Return the (x, y) coordinate for the center point of the cell that contains the specified text.  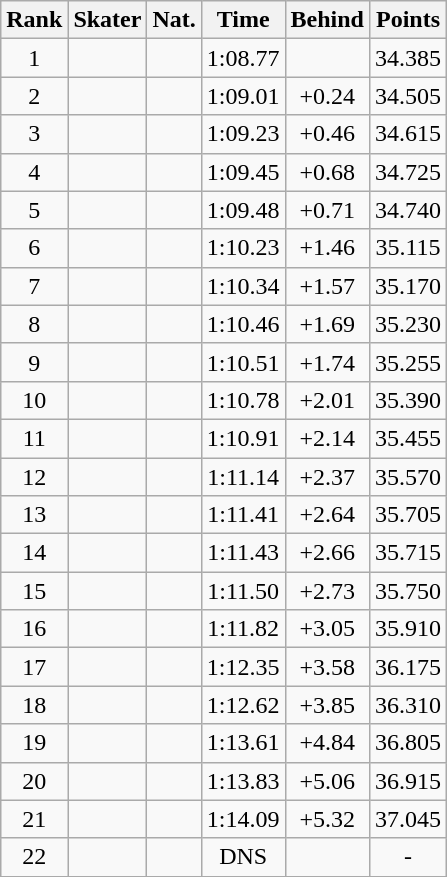
1:11.43 (243, 553)
34.505 (408, 96)
18 (34, 705)
+0.24 (327, 96)
17 (34, 667)
16 (34, 629)
3 (34, 134)
Rank (34, 20)
4 (34, 172)
7 (34, 286)
35.115 (408, 248)
1:09.23 (243, 134)
1:10.51 (243, 362)
+1.74 (327, 362)
+3.05 (327, 629)
1:11.14 (243, 477)
+1.46 (327, 248)
6 (34, 248)
35.455 (408, 438)
+2.14 (327, 438)
+3.85 (327, 705)
9 (34, 362)
14 (34, 553)
1:13.61 (243, 743)
36.805 (408, 743)
11 (34, 438)
+1.57 (327, 286)
35.750 (408, 591)
1:10.46 (243, 324)
36.310 (408, 705)
1:11.82 (243, 629)
35.715 (408, 553)
Behind (327, 20)
1:09.48 (243, 210)
1:10.34 (243, 286)
1:12.35 (243, 667)
+4.84 (327, 743)
15 (34, 591)
+3.58 (327, 667)
21 (34, 819)
Nat. (174, 20)
1:08.77 (243, 58)
20 (34, 781)
2 (34, 96)
+0.71 (327, 210)
1:13.83 (243, 781)
37.045 (408, 819)
19 (34, 743)
22 (34, 857)
36.915 (408, 781)
+2.37 (327, 477)
- (408, 857)
+1.69 (327, 324)
1:11.41 (243, 515)
34.725 (408, 172)
8 (34, 324)
1:09.01 (243, 96)
35.390 (408, 400)
1:11.50 (243, 591)
1:09.45 (243, 172)
12 (34, 477)
DNS (243, 857)
1:12.62 (243, 705)
35.255 (408, 362)
+0.68 (327, 172)
+5.32 (327, 819)
1:10.78 (243, 400)
1:10.91 (243, 438)
Skater (108, 20)
1:14.09 (243, 819)
35.170 (408, 286)
+0.46 (327, 134)
35.570 (408, 477)
10 (34, 400)
Time (243, 20)
35.230 (408, 324)
34.740 (408, 210)
34.615 (408, 134)
1:10.23 (243, 248)
+2.73 (327, 591)
35.705 (408, 515)
+2.64 (327, 515)
35.910 (408, 629)
+5.06 (327, 781)
34.385 (408, 58)
5 (34, 210)
1 (34, 58)
13 (34, 515)
+2.01 (327, 400)
36.175 (408, 667)
Points (408, 20)
+2.66 (327, 553)
